Output the [x, y] coordinate of the center of the cell containing the given text.  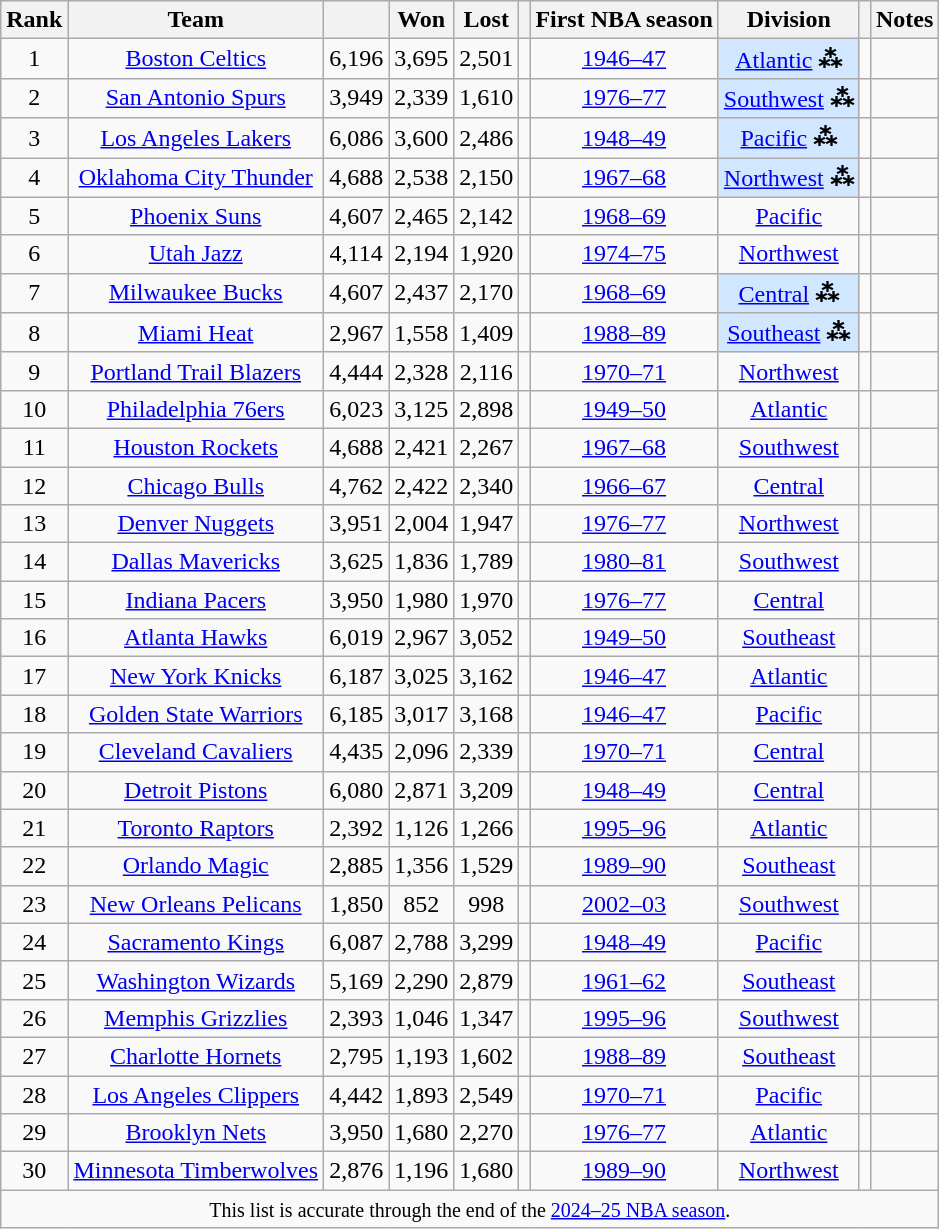
San Antonio Spurs [196, 98]
2,170 [486, 293]
1974–75 [624, 254]
Cleveland Cavaliers [196, 752]
2,422 [422, 485]
Atlantic ⁂ [788, 59]
2,004 [422, 524]
Orlando Magic [196, 866]
2,150 [486, 178]
Los Angeles Clippers [196, 1095]
New York Knicks [196, 676]
Northwest ⁂ [788, 178]
21 [34, 828]
10 [34, 409]
1,789 [486, 562]
28 [34, 1095]
27 [34, 1056]
Chicago Bulls [196, 485]
Toronto Raptors [196, 828]
Minnesota Timberwolves [196, 1171]
22 [34, 866]
3,951 [356, 524]
Lost [486, 20]
1,347 [486, 1018]
1,970 [486, 600]
2,879 [486, 980]
Detroit Pistons [196, 790]
5 [34, 216]
2 [34, 98]
23 [34, 904]
Charlotte Hornets [196, 1056]
6,023 [356, 409]
Golden State Warriors [196, 714]
4,114 [356, 254]
1,409 [486, 333]
Oklahoma City Thunder [196, 178]
3,299 [486, 942]
4,762 [356, 485]
Denver Nuggets [196, 524]
3,168 [486, 714]
5,169 [356, 980]
4,435 [356, 752]
1,602 [486, 1056]
2,340 [486, 485]
30 [34, 1171]
2,549 [486, 1095]
2,465 [422, 216]
6,187 [356, 676]
3,162 [486, 676]
3,600 [422, 138]
3,025 [422, 676]
Brooklyn Nets [196, 1133]
25 [34, 980]
Memphis Grizzlies [196, 1018]
1,947 [486, 524]
This list is accurate through the end of the 2024–25 NBA season. [470, 1209]
2,392 [356, 828]
2,194 [422, 254]
12 [34, 485]
1,850 [356, 904]
6,185 [356, 714]
1,196 [422, 1171]
2,871 [422, 790]
1,893 [422, 1095]
1,610 [486, 98]
Won [422, 20]
Los Angeles Lakers [196, 138]
First NBA season [624, 20]
2,437 [422, 293]
Philadelphia 76ers [196, 409]
3,209 [486, 790]
Southwest ⁂ [788, 98]
19 [34, 752]
1,193 [422, 1056]
2,898 [486, 409]
20 [34, 790]
3,125 [422, 409]
15 [34, 600]
3,625 [356, 562]
1,980 [422, 600]
2,096 [422, 752]
1,558 [422, 333]
Utah Jazz [196, 254]
Houston Rockets [196, 447]
1,126 [422, 828]
852 [422, 904]
2002–03 [624, 904]
Pacific ⁂ [788, 138]
6 [34, 254]
16 [34, 638]
2,328 [422, 371]
4 [34, 178]
Portland Trail Blazers [196, 371]
1,836 [422, 562]
6,086 [356, 138]
2,501 [486, 59]
2,116 [486, 371]
3,695 [422, 59]
6,087 [356, 942]
2,267 [486, 447]
4,444 [356, 371]
2,290 [422, 980]
1 [34, 59]
Miami Heat [196, 333]
2,142 [486, 216]
Southeast ⁂ [788, 333]
1,266 [486, 828]
1,920 [486, 254]
Indiana Pacers [196, 600]
Washington Wizards [196, 980]
1,529 [486, 866]
2,270 [486, 1133]
17 [34, 676]
7 [34, 293]
8 [34, 333]
1,356 [422, 866]
13 [34, 524]
Atlanta Hawks [196, 638]
1980–81 [624, 562]
26 [34, 1018]
2,421 [422, 447]
2,788 [422, 942]
24 [34, 942]
2,538 [422, 178]
3,052 [486, 638]
Sacramento Kings [196, 942]
3,017 [422, 714]
Milwaukee Bucks [196, 293]
29 [34, 1133]
2,486 [486, 138]
11 [34, 447]
Division [788, 20]
Phoenix Suns [196, 216]
1961–62 [624, 980]
2,876 [356, 1171]
18 [34, 714]
3 [34, 138]
9 [34, 371]
2,795 [356, 1056]
3,949 [356, 98]
New Orleans Pelicans [196, 904]
1,046 [422, 1018]
4,442 [356, 1095]
Dallas Mavericks [196, 562]
Central ⁂ [788, 293]
2,885 [356, 866]
998 [486, 904]
14 [34, 562]
Boston Celtics [196, 59]
Notes [904, 20]
6,019 [356, 638]
2,393 [356, 1018]
6,080 [356, 790]
6,196 [356, 59]
1966–67 [624, 485]
Rank [34, 20]
Team [196, 20]
